Output the [X, Y] coordinate of the center of the cell containing the given text.  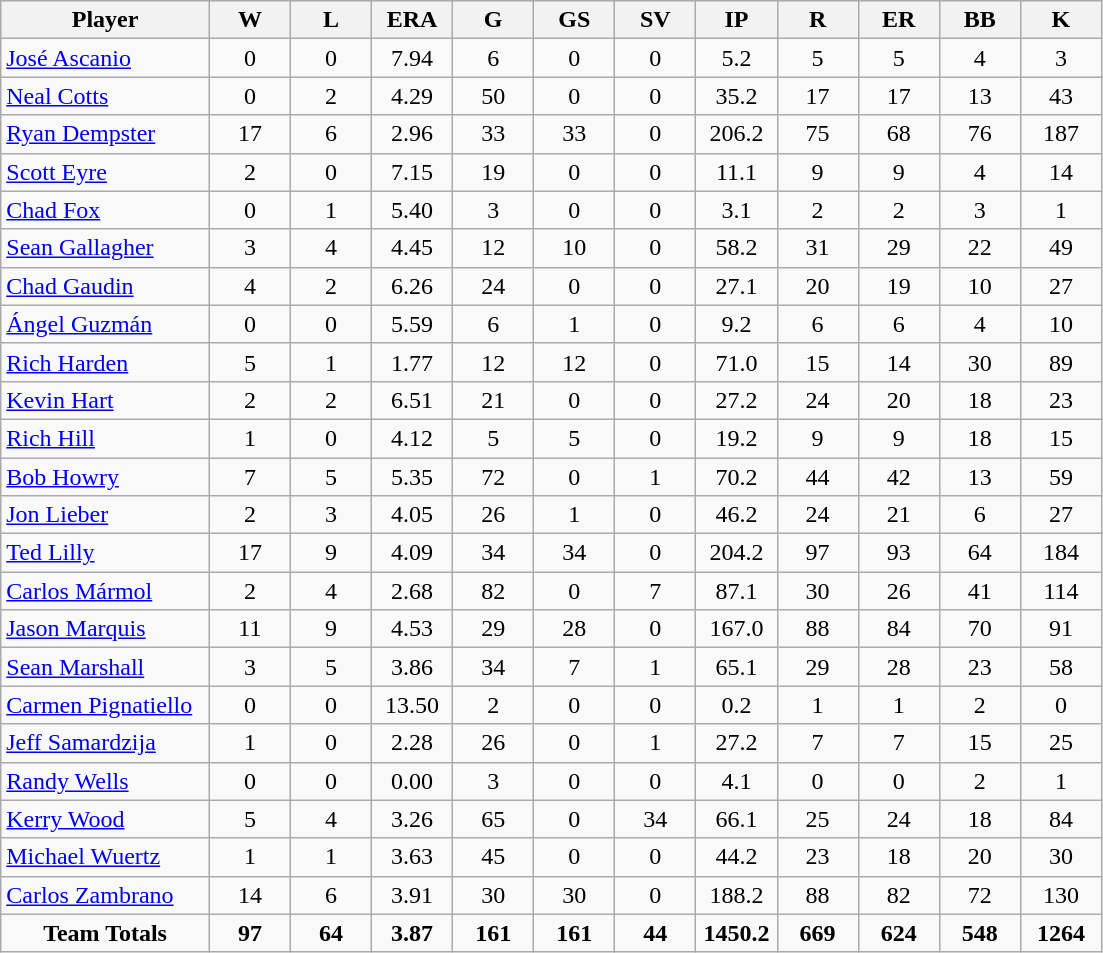
GS [574, 20]
Neal Cotts [106, 96]
R [818, 20]
Team Totals [106, 933]
41 [980, 591]
206.2 [736, 134]
4.12 [412, 438]
45 [494, 857]
Player [106, 20]
José Ascanio [106, 58]
4.29 [412, 96]
204.2 [736, 553]
Carmen Pignatiello [106, 705]
184 [1060, 553]
4.05 [412, 515]
65.1 [736, 667]
IP [736, 20]
K [1060, 20]
Sean Marshall [106, 667]
19.2 [736, 438]
ER [898, 20]
624 [898, 933]
1450.2 [736, 933]
58 [1060, 667]
58.2 [736, 248]
1264 [1060, 933]
0.00 [412, 781]
167.0 [736, 629]
BB [980, 20]
130 [1060, 895]
4.45 [412, 248]
87.1 [736, 591]
Sean Gallagher [106, 248]
75 [818, 134]
5.40 [412, 210]
SV [656, 20]
Jason Marquis [106, 629]
Carlos Mármol [106, 591]
Ryan Dempster [106, 134]
35.2 [736, 96]
70.2 [736, 477]
W [250, 20]
71.0 [736, 362]
6.51 [412, 400]
Kerry Wood [106, 819]
Rich Hill [106, 438]
9.2 [736, 324]
7.94 [412, 58]
49 [1060, 248]
44.2 [736, 857]
4.1 [736, 781]
43 [1060, 96]
93 [898, 553]
Chad Gaudin [106, 286]
65 [494, 819]
ERA [412, 20]
2.68 [412, 591]
Jon Lieber [106, 515]
5.35 [412, 477]
Bob Howry [106, 477]
Chad Fox [106, 210]
Kevin Hart [106, 400]
5.59 [412, 324]
7.15 [412, 172]
50 [494, 96]
3.26 [412, 819]
91 [1060, 629]
548 [980, 933]
5.2 [736, 58]
2.28 [412, 743]
4.53 [412, 629]
2.96 [412, 134]
Carlos Zambrano [106, 895]
G [494, 20]
3.86 [412, 667]
59 [1060, 477]
L [330, 20]
13.50 [412, 705]
Ángel Guzmán [106, 324]
11.1 [736, 172]
76 [980, 134]
Jeff Samardzija [106, 743]
3.87 [412, 933]
Rich Harden [106, 362]
1.77 [412, 362]
187 [1060, 134]
0.2 [736, 705]
31 [818, 248]
46.2 [736, 515]
188.2 [736, 895]
6.26 [412, 286]
27.1 [736, 286]
22 [980, 248]
3.91 [412, 895]
Scott Eyre [106, 172]
68 [898, 134]
89 [1060, 362]
669 [818, 933]
Ted Lilly [106, 553]
70 [980, 629]
3.63 [412, 857]
114 [1060, 591]
4.09 [412, 553]
Randy Wells [106, 781]
Michael Wuertz [106, 857]
42 [898, 477]
66.1 [736, 819]
3.1 [736, 210]
11 [250, 629]
